Extract the (x, y) coordinate from the center of the cell holding the provided text.  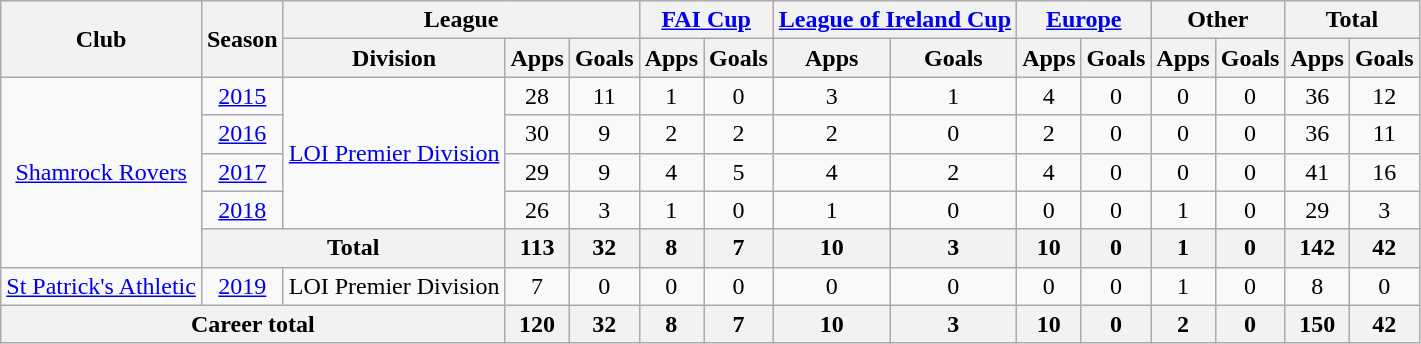
150 (1317, 324)
2015 (242, 96)
League (461, 20)
Career total (253, 324)
Europe (1084, 20)
5 (739, 172)
41 (1317, 172)
Club (102, 39)
30 (537, 134)
2018 (242, 210)
FAI Cup (706, 20)
12 (1384, 96)
26 (537, 210)
16 (1384, 172)
Other (1218, 20)
League of Ireland Cup (894, 20)
Season (242, 39)
Division (394, 58)
Shamrock Rovers (102, 172)
2019 (242, 286)
St Patrick's Athletic (102, 286)
28 (537, 96)
142 (1317, 248)
2017 (242, 172)
2016 (242, 134)
113 (537, 248)
120 (537, 324)
